For the text-containing cell, return its midpoint in [x, y] coordinate format. 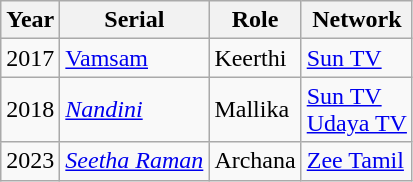
2023 [30, 161]
Sun TV [356, 58]
Role [255, 20]
Vamsam [134, 58]
Seetha Raman [134, 161]
Nandini [134, 110]
Serial [134, 20]
2018 [30, 110]
Zee Tamil [356, 161]
Archana [255, 161]
Sun TV Udaya TV [356, 110]
Year [30, 20]
Mallika [255, 110]
Network [356, 20]
2017 [30, 58]
Keerthi [255, 58]
